Search for the cell housing the specified text and yield its (X, Y) center coordinate. 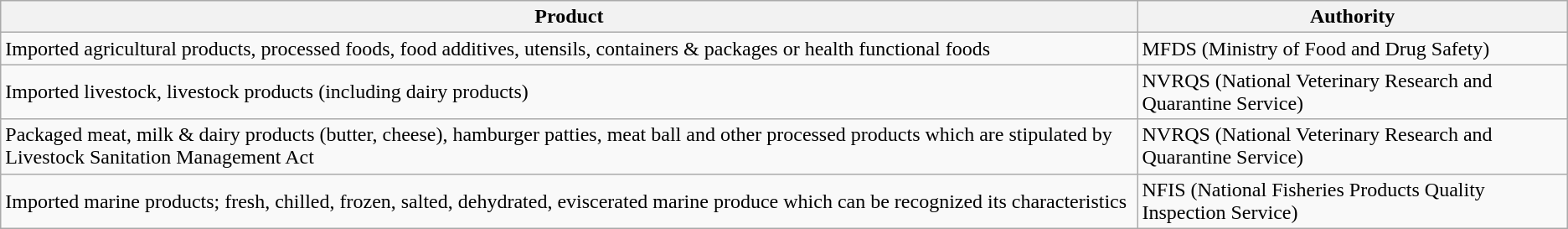
Imported agricultural products, processed foods, food additives, utensils, containers & packages or health functional foods (570, 49)
Imported marine products; fresh, chilled, frozen, salted, dehydrated, eviscerated marine produce which can be recognized its characteristics (570, 201)
Authority (1352, 17)
Product (570, 17)
NFIS (National Fisheries Products Quality Inspection Service) (1352, 201)
MFDS (Ministry of Food and Drug Safety) (1352, 49)
Imported livestock, livestock products (including dairy products) (570, 92)
